Return the [x, y] coordinate for the center point of the cell that contains the specified text.  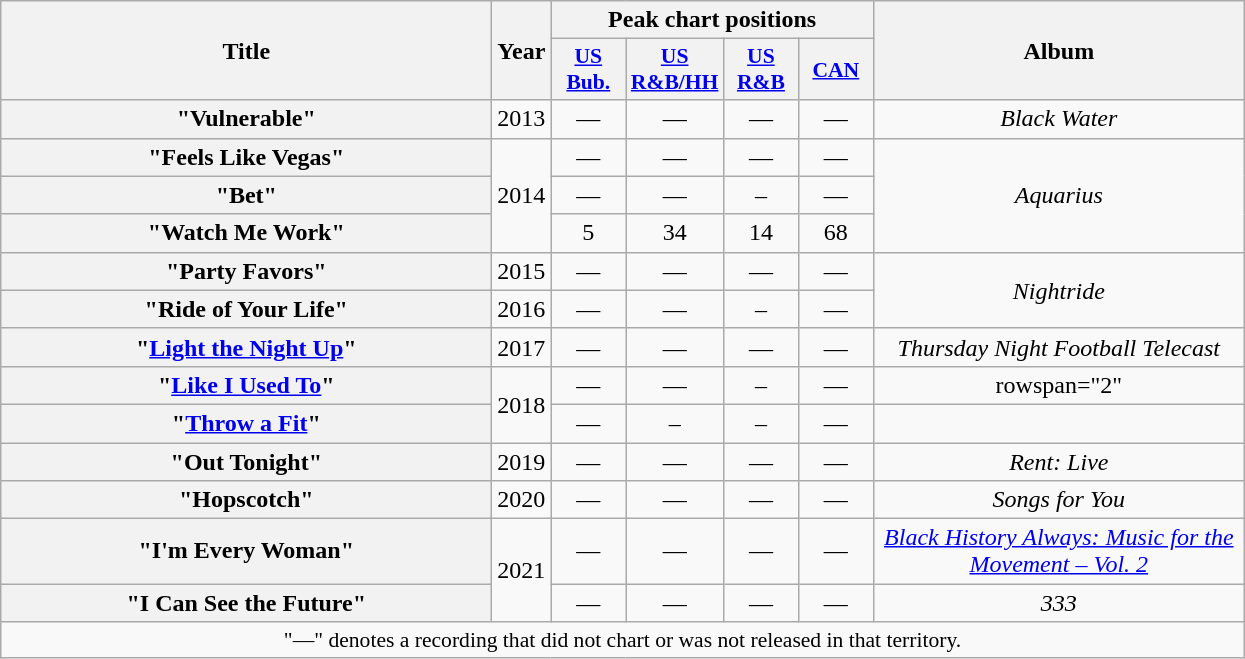
"Ride of Your Life" [246, 309]
2021 [522, 570]
Rent: Live [1058, 461]
2019 [522, 461]
68 [836, 233]
rowspan="2" [1058, 385]
CAN [836, 70]
"Party Favors" [246, 271]
"Hopscotch" [246, 500]
"I'm Every Woman" [246, 552]
"—" denotes a recording that did not chart or was not released in that territory. [623, 640]
Black Water [1058, 119]
Black History Always: Music for the Movement – Vol. 2 [1058, 552]
"Throw a Fit" [246, 423]
2016 [522, 309]
USR&B [760, 70]
"Bet" [246, 195]
2020 [522, 500]
5 [588, 233]
333 [1058, 603]
Nightride [1058, 290]
2017 [522, 347]
USBub. [588, 70]
14 [760, 233]
Songs for You [1058, 500]
2014 [522, 195]
Year [522, 50]
2018 [522, 404]
USR&B/HH [675, 70]
Thursday Night Football Telecast [1058, 347]
"Feels Like Vegas" [246, 157]
"Out Tonight" [246, 461]
Album [1058, 50]
"Vulnerable" [246, 119]
"Light the Night Up" [246, 347]
2015 [522, 271]
Peak chart positions [712, 20]
"Watch Me Work" [246, 233]
34 [675, 233]
"Like I Used To" [246, 385]
Aquarius [1058, 195]
Title [246, 50]
2013 [522, 119]
"I Can See the Future" [246, 603]
